From the cell containing the given text, extract its center point as [X, Y] coordinate. 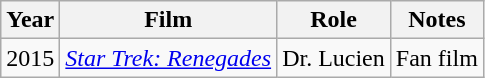
Film [168, 20]
Year [30, 20]
Fan film [436, 58]
Star Trek: Renegades [168, 58]
2015 [30, 58]
Dr. Lucien [334, 58]
Notes [436, 20]
Role [334, 20]
